From the cell containing the given text, extract its center point as (X, Y) coordinate. 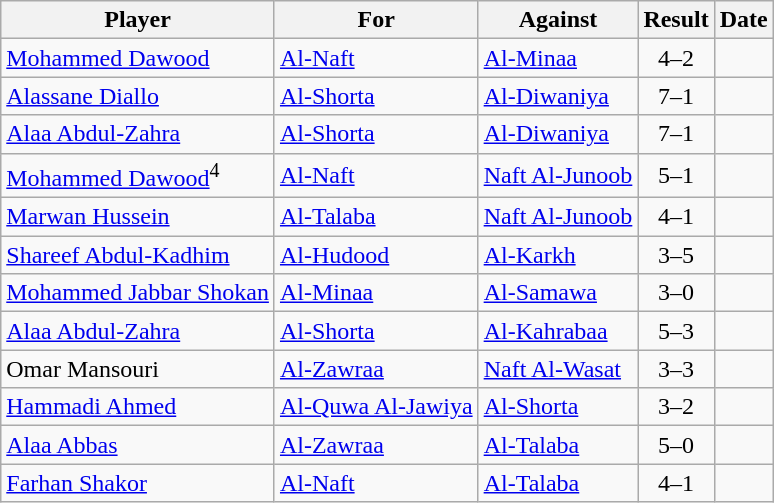
Al-Hudood (376, 255)
Date (744, 20)
5–1 (676, 176)
3–5 (676, 255)
5–3 (676, 331)
Naft Al-Wasat (558, 369)
Al-Kahrabaa (558, 331)
For (376, 20)
Mohammed Jabbar Shokan (138, 293)
Omar Mansouri (138, 369)
Farhan Shakor (138, 483)
Hammadi Ahmed (138, 407)
5–0 (676, 445)
Mohammed Dawood4 (138, 176)
3–0 (676, 293)
Mohammed Dawood (138, 58)
Player (138, 20)
Alassane Diallo (138, 96)
Al-Quwa Al-Jawiya (376, 407)
Shareef Abdul-Kadhim (138, 255)
3–2 (676, 407)
4–2 (676, 58)
Al-Karkh (558, 255)
3–3 (676, 369)
Marwan Hussein (138, 217)
Against (558, 20)
Al-Samawa (558, 293)
Alaa Abbas (138, 445)
Result (676, 20)
